Pinpoint the cell where the given text exists, returning its (x, y) midpoint coordinate. 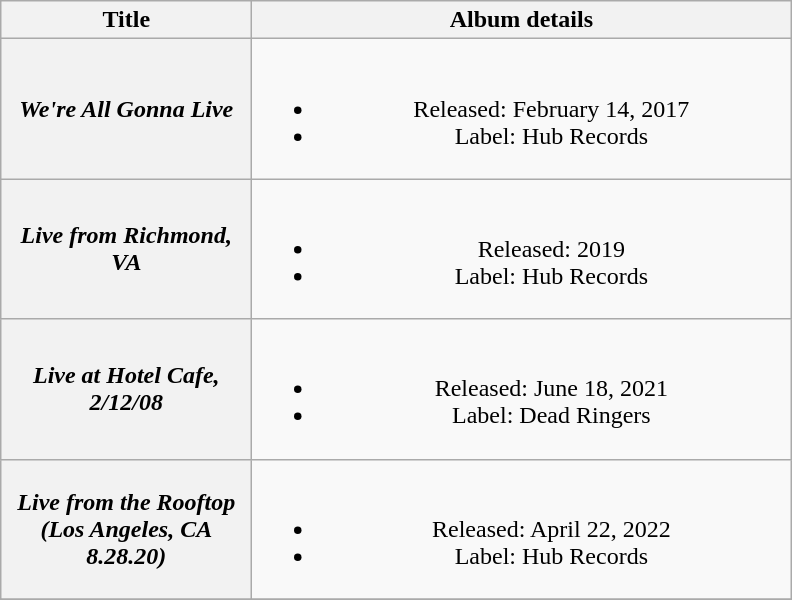
Album details (522, 20)
We're All Gonna Live (126, 109)
Released: April 22, 2022Label: Hub Records (522, 529)
Live from Richmond, VA (126, 249)
Released: 2019Label: Hub Records (522, 249)
Live from the Rooftop (Los Angeles, CA 8.28.20) (126, 529)
Released: February 14, 2017Label: Hub Records (522, 109)
Released: June 18, 2021Label: Dead Ringers (522, 389)
Live at Hotel Cafe, 2/12/08 (126, 389)
Title (126, 20)
